From the cell containing the given text, extract its center point as [x, y] coordinate. 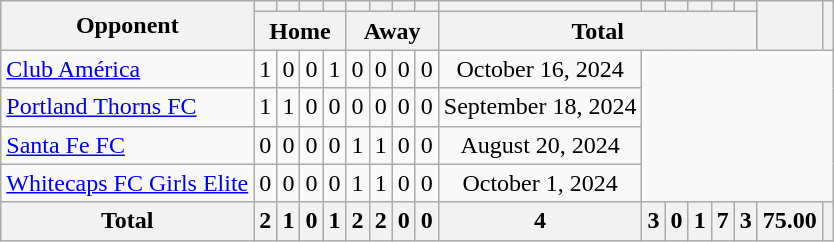
September 18, 2024 [540, 107]
Whitecaps FC Girls Elite [128, 183]
Home [300, 31]
7 [722, 221]
August 20, 2024 [540, 145]
Away [392, 31]
October 1, 2024 [540, 183]
75.00 [790, 221]
Opponent [128, 26]
October 16, 2024 [540, 69]
Club América [128, 69]
4 [540, 221]
Santa Fe FC [128, 145]
Portland Thorns FC [128, 107]
